Scan for the cell matching the given text and deliver its (X, Y) coordinate at center. 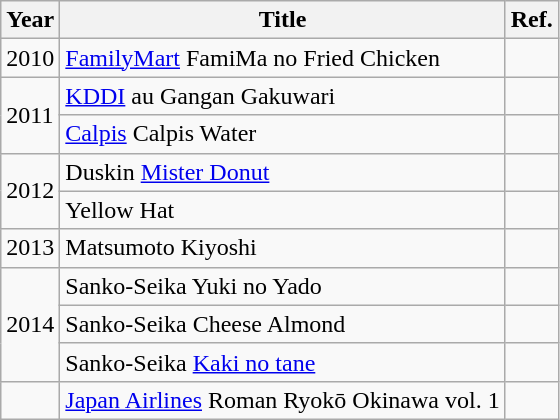
FamilyMart FamiMa no Fried Chicken (282, 58)
Duskin Mister Donut (282, 172)
Sanko-Seika Kaki no tane (282, 362)
2014 (30, 324)
Ref. (532, 20)
Sanko-Seika Yuki no Yado (282, 286)
Calpis Calpis Water (282, 134)
Sanko-Seika Cheese Almond (282, 324)
2010 (30, 58)
Year (30, 20)
2013 (30, 248)
Yellow Hat (282, 210)
Japan Airlines Roman Ryokō Okinawa vol. 1 (282, 400)
Matsumoto Kiyoshi (282, 248)
Title (282, 20)
2011 (30, 115)
2012 (30, 191)
KDDI au Gangan Gakuwari (282, 96)
